Capture the cell that displays the provided text and extract its [X, Y] central coordinate. 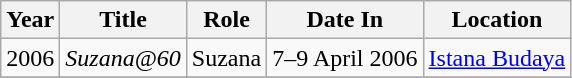
Suzana [226, 58]
2006 [30, 58]
Year [30, 20]
7–9 April 2006 [345, 58]
Suzana@60 [123, 58]
Location [497, 20]
Istana Budaya [497, 58]
Role [226, 20]
Date In [345, 20]
Title [123, 20]
